Provide the (x, y) coordinate of the cell's center where the given text is located.  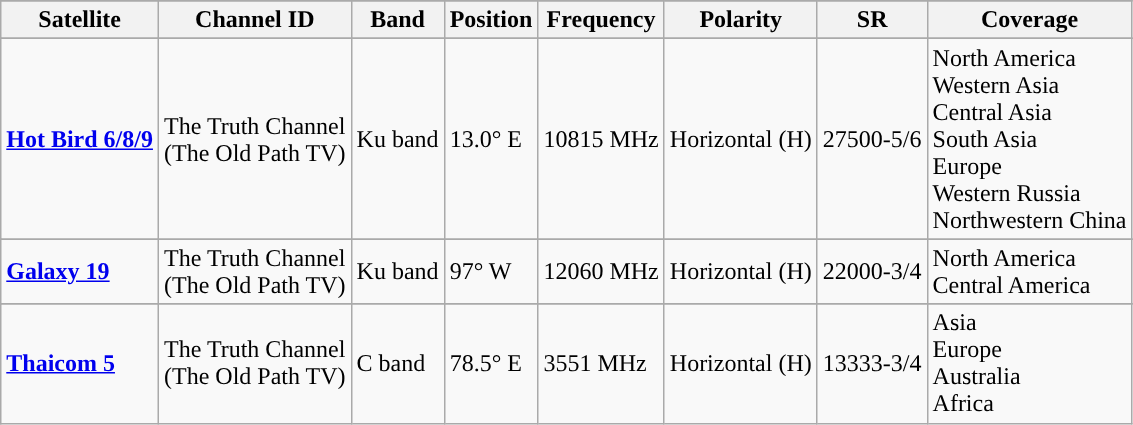
C band (398, 364)
Polarity (740, 20)
Galaxy 19 (80, 272)
Band (398, 20)
12060 MHz (601, 272)
10815 MHz (601, 139)
Position (491, 20)
78.5° E (491, 364)
13.0° E (491, 139)
North AmericaWestern AsiaCentral AsiaSouth AsiaEuropeWestern RussiaNorthwestern China (1030, 139)
Thaicom 5 (80, 364)
22000-3/4 (872, 272)
3551 MHz (601, 364)
13333-3/4 (872, 364)
Satellite (80, 20)
SR (872, 20)
AsiaEuropeAustraliaAfrica (1030, 364)
Frequency (601, 20)
North AmericaCentral America (1030, 272)
Coverage (1030, 20)
27500-5/6 (872, 139)
Channel ID (254, 20)
97° W (491, 272)
Hot Bird 6/8/9 (80, 139)
